For the text-containing cell, return its midpoint in [X, Y] coordinate format. 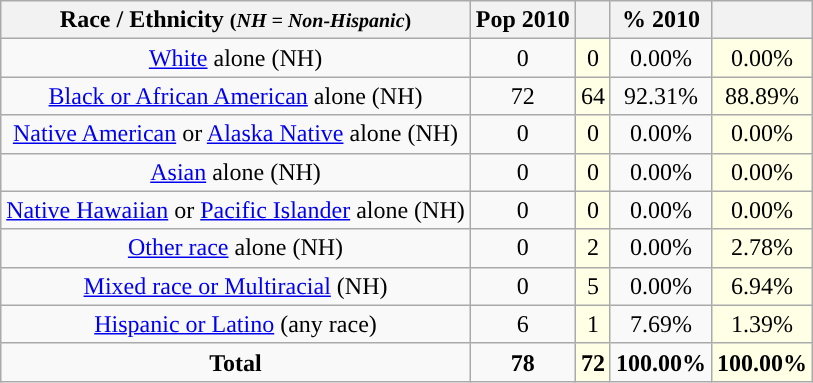
White alone (NH) [236, 58]
5 [592, 286]
2.78% [762, 248]
Black or African American alone (NH) [236, 96]
6.94% [762, 286]
88.89% [762, 96]
Other race alone (NH) [236, 248]
Native Hawaiian or Pacific Islander alone (NH) [236, 210]
Native American or Alaska Native alone (NH) [236, 134]
7.69% [660, 324]
Hispanic or Latino (any race) [236, 324]
78 [522, 362]
Mixed race or Multiracial (NH) [236, 286]
1 [592, 324]
Race / Ethnicity (NH = Non-Hispanic) [236, 20]
Total [236, 362]
Pop 2010 [522, 20]
92.31% [660, 96]
2 [592, 248]
% 2010 [660, 20]
6 [522, 324]
64 [592, 96]
Asian alone (NH) [236, 172]
1.39% [762, 324]
